Scan for the cell matching the given text and deliver its [x, y] coordinate at center. 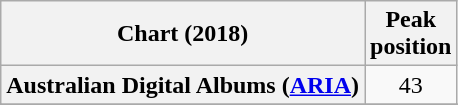
Chart (2018) [183, 34]
Peak position [411, 34]
43 [411, 85]
Australian Digital Albums (ARIA) [183, 85]
